Find where the given text appears and provide that cell's center as [X, Y] coordinate. 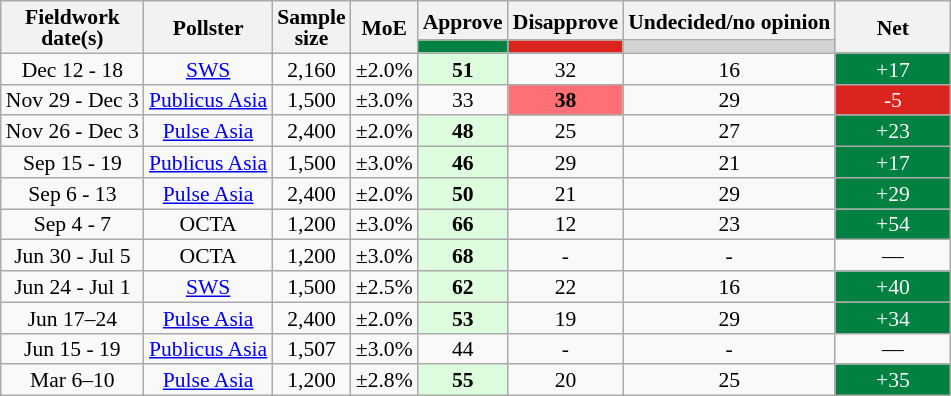
53 [463, 318]
Mar 6–10 [72, 380]
Jun 15 - 19 [72, 348]
48 [463, 132]
+34 [892, 318]
Jun 24 - Jul 1 [72, 286]
32 [566, 68]
Dec 12 - 18 [72, 68]
Jun 30 - Jul 5 [72, 256]
Undecided/no opinion [729, 20]
Sep 4 - 7 [72, 224]
+23 [892, 132]
50 [463, 194]
68 [463, 256]
±2.8% [384, 380]
Net [892, 27]
44 [463, 348]
12 [566, 224]
Fieldworkdate(s) [72, 27]
2,160 [311, 68]
+35 [892, 380]
+29 [892, 194]
Jun 17–24 [72, 318]
Samplesize [311, 27]
20 [566, 380]
+54 [892, 224]
Approve [463, 20]
+40 [892, 286]
55 [463, 380]
±2.5% [384, 286]
19 [566, 318]
51 [463, 68]
27 [729, 132]
1,507 [311, 348]
MoE [384, 27]
38 [566, 100]
33 [463, 100]
Nov 29 - Dec 3 [72, 100]
66 [463, 224]
Sep 6 - 13 [72, 194]
22 [566, 286]
Pollster [208, 27]
Nov 26 - Dec 3 [72, 132]
46 [463, 162]
Sep 15 - 19 [72, 162]
62 [463, 286]
23 [729, 224]
-5 [892, 100]
Disapprove [566, 20]
